Capture the cell that displays the provided text and extract its (X, Y) central coordinate. 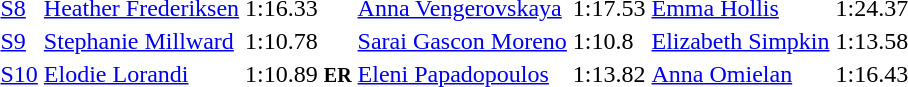
Sarai Gascon Moreno (462, 41)
1:10.78 (298, 41)
Stephanie Millward (141, 41)
1:10.8 (609, 41)
Elizabeth Simpkin (740, 41)
